Scan for the cell matching the given text and deliver its (x, y) coordinate at center. 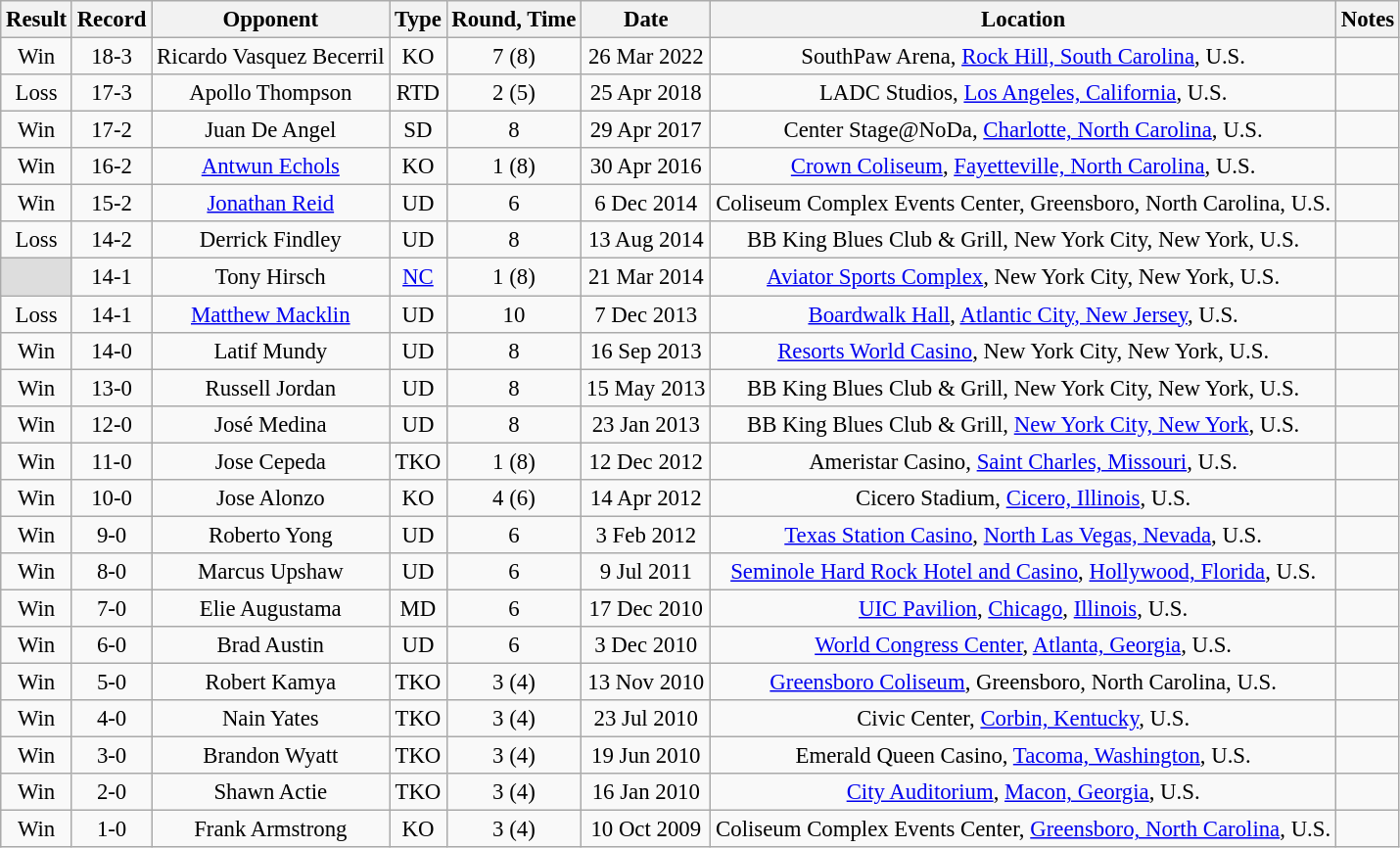
15 May 2013 (646, 388)
17-3 (112, 93)
9-0 (112, 535)
30 Apr 2016 (646, 166)
José Medina (270, 424)
Shawn Actie (270, 792)
15-2 (112, 204)
Juan De Angel (270, 130)
3-0 (112, 756)
7 Dec 2013 (646, 314)
7-0 (112, 608)
5-0 (112, 683)
Antwun Echols (270, 166)
7 (8) (514, 57)
4-0 (112, 719)
12-0 (112, 424)
14-0 (112, 351)
Resorts World Casino, New York City, New York, U.S. (1024, 351)
Texas Station Casino, North Las Vegas, Nevada, U.S. (1024, 535)
2 (5) (514, 93)
16-2 (112, 166)
SD (418, 130)
Greensboro Coliseum, Greensboro, North Carolina, U.S. (1024, 683)
17-2 (112, 130)
Emerald Queen Casino, Tacoma, Washington, U.S. (1024, 756)
13 Nov 2010 (646, 683)
RTD (418, 93)
Opponent (270, 20)
19 Jun 2010 (646, 756)
8-0 (112, 572)
Seminole Hard Rock Hotel and Casino, Hollywood, Florida, U.S. (1024, 572)
Robert Kamya (270, 683)
Elie Augustama (270, 608)
Ricardo Vasquez Becerril (270, 57)
Brad Austin (270, 645)
NC (418, 277)
2-0 (112, 792)
Marcus Upshaw (270, 572)
Aviator Sports Complex, New York City, New York, U.S. (1024, 277)
LADC Studios, Los Angeles, California, U.S. (1024, 93)
25 Apr 2018 (646, 93)
Cicero Stadium, Cicero, Illinois, U.S. (1024, 498)
Location (1024, 20)
Result (37, 20)
UIC Pavilion, Chicago, Illinois, U.S. (1024, 608)
MD (418, 608)
Ameristar Casino, Saint Charles, Missouri, U.S. (1024, 461)
29 Apr 2017 (646, 130)
Center Stage@NoDa, Charlotte, North Carolina, U.S. (1024, 130)
13-0 (112, 388)
Crown Coliseum, Fayetteville, North Carolina, U.S. (1024, 166)
6-0 (112, 645)
Round, Time (514, 20)
6 Dec 2014 (646, 204)
Boardwalk Hall, Atlantic City, New Jersey, U.S. (1024, 314)
16 Sep 2013 (646, 351)
Jose Alonzo (270, 498)
Russell Jordan (270, 388)
18-3 (112, 57)
SouthPaw Arena, Rock Hill, South Carolina, U.S. (1024, 57)
17 Dec 2010 (646, 608)
Derrick Findley (270, 240)
10-0 (112, 498)
12 Dec 2012 (646, 461)
City Auditorium, Macon, Georgia, U.S. (1024, 792)
11-0 (112, 461)
26 Mar 2022 (646, 57)
14-2 (112, 240)
21 Mar 2014 (646, 277)
13 Aug 2014 (646, 240)
16 Jan 2010 (646, 792)
Jose Cepeda (270, 461)
10 Oct 2009 (646, 829)
14 Apr 2012 (646, 498)
Brandon Wyatt (270, 756)
23 Jul 2010 (646, 719)
Record (112, 20)
Tony Hirsch (270, 277)
World Congress Center, Atlanta, Georgia, U.S. (1024, 645)
10 (514, 314)
Civic Center, Corbin, Kentucky, U.S. (1024, 719)
Jonathan Reid (270, 204)
Nain Yates (270, 719)
Apollo Thompson (270, 93)
Matthew Macklin (270, 314)
3 Dec 2010 (646, 645)
Date (646, 20)
Type (418, 20)
Frank Armstrong (270, 829)
3 Feb 2012 (646, 535)
23 Jan 2013 (646, 424)
Latif Mundy (270, 351)
4 (6) (514, 498)
Notes (1367, 20)
Roberto Yong (270, 535)
1-0 (112, 829)
9 Jul 2011 (646, 572)
